Scan for the cell matching the given text and deliver its [x, y] coordinate at center. 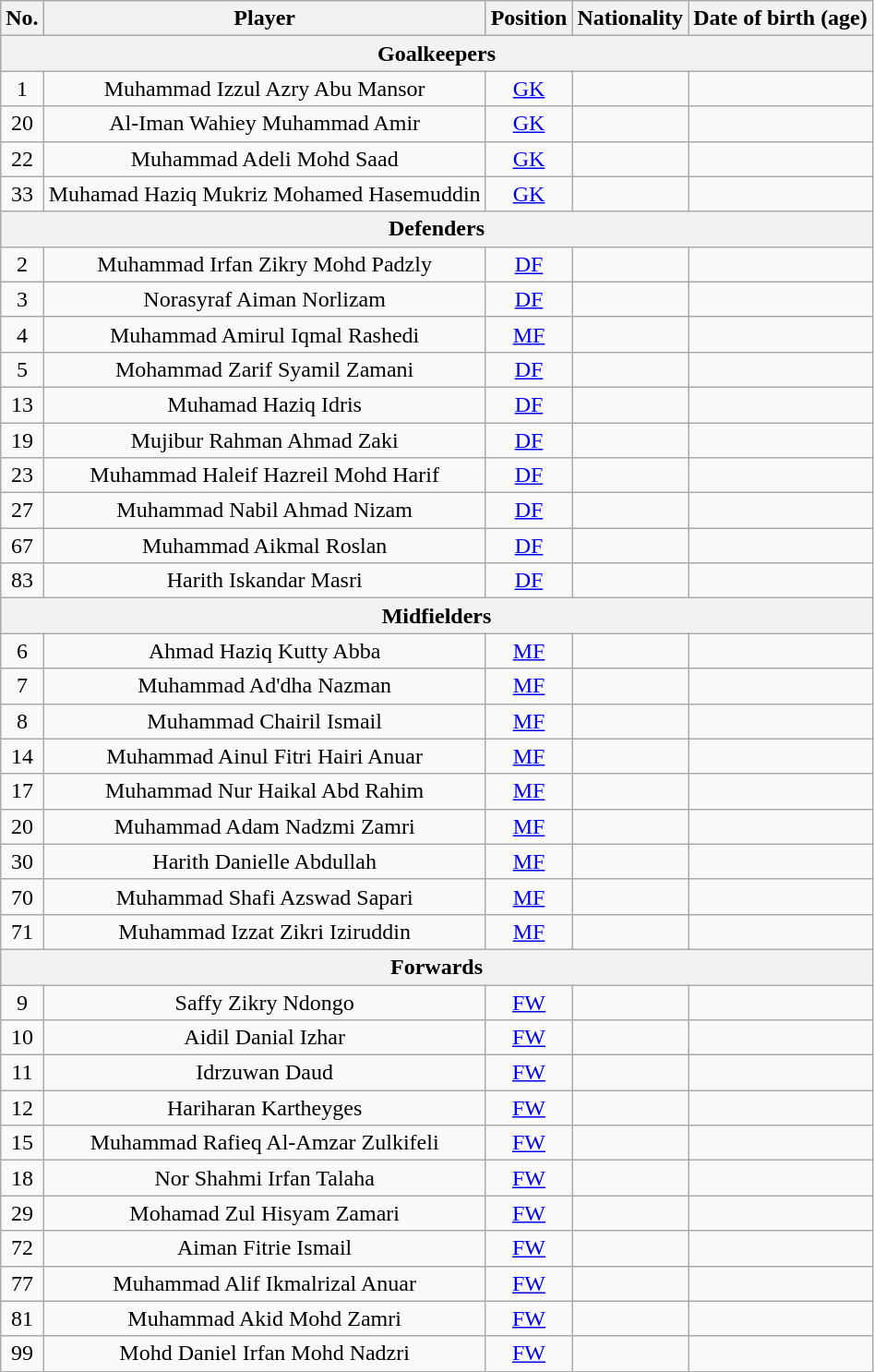
Muhamad Haziq Mukriz Mohamed Hasemuddin [264, 194]
3 [22, 299]
Muhammad Haleif Hazreil Mohd Harif [264, 475]
Muhammad Nabil Ahmad Nizam [264, 511]
Muhammad Akid Mohd Zamri [264, 1318]
11 [22, 1073]
Midfielders [437, 616]
Mohammad Zarif Syamil Zamani [264, 369]
Muhammad Aikmal Roslan [264, 546]
17 [22, 791]
71 [22, 932]
Hariharan Kartheyges [264, 1108]
12 [22, 1108]
No. [22, 18]
Goalkeepers [437, 54]
Muhammad Ad'dha Nazman [264, 686]
Muhammad Amirul Iqmal Rashedi [264, 334]
Muhammad Izzat Zikri Iziruddin [264, 932]
Muhammad Rafieq Al-Amzar Zulkifeli [264, 1143]
Al-Iman Wahiey Muhammad Amir [264, 124]
Ahmad Haziq Kutty Abba [264, 651]
Muhammad Adeli Mohd Saad [264, 159]
9 [22, 1002]
Muhammad Shafi Azswad Sapari [264, 897]
23 [22, 475]
Aidil Danial Izhar [264, 1038]
Harith Iskandar Masri [264, 581]
Nor Shahmi Irfan Talaha [264, 1178]
5 [22, 369]
19 [22, 440]
15 [22, 1143]
Idrzuwan Daud [264, 1073]
Player [264, 18]
Nationality [630, 18]
Muhammad Alif Ikmalrizal Anuar [264, 1283]
18 [22, 1178]
Harith Danielle Abdullah [264, 861]
8 [22, 721]
83 [22, 581]
14 [22, 756]
Saffy Zikry Ndongo [264, 1002]
Norasyraf Aiman Norlizam [264, 299]
6 [22, 651]
Muhammad Irfan Zikry Mohd Padzly [264, 264]
Mohamad Zul Hisyam Zamari [264, 1213]
1 [22, 89]
Muhammad Ainul Fitri Hairi Anuar [264, 756]
Forwards [437, 967]
Position [529, 18]
Defenders [437, 229]
7 [22, 686]
2 [22, 264]
Mujibur Rahman Ahmad Zaki [264, 440]
33 [22, 194]
Muhammad Nur Haikal Abd Rahim [264, 791]
22 [22, 159]
70 [22, 897]
Muhammad Izzul Azry Abu Mansor [264, 89]
99 [22, 1354]
13 [22, 404]
Muhamad Haziq Idris [264, 404]
77 [22, 1283]
4 [22, 334]
27 [22, 511]
10 [22, 1038]
81 [22, 1318]
Date of birth (age) [781, 18]
Muhammad Chairil Ismail [264, 721]
67 [22, 546]
Mohd Daniel Irfan Mohd Nadzri [264, 1354]
29 [22, 1213]
72 [22, 1248]
Aiman Fitrie Ismail [264, 1248]
30 [22, 861]
Muhammad Adam Nadzmi Zamri [264, 826]
